Provide the (x, y) coordinate of the cell's center where the given text is located.  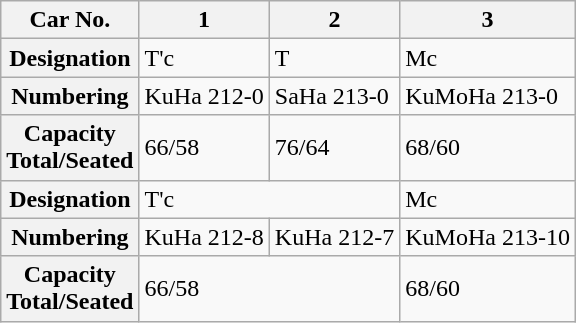
1 (204, 20)
KuHa 212-0 (204, 96)
76/64 (334, 148)
SaHa 213-0 (334, 96)
KuMoHa 213-10 (488, 237)
Car No. (70, 20)
KuMoHa 213-0 (488, 96)
KuHa 212-7 (334, 237)
3 (488, 20)
KuHa 212-8 (204, 237)
T (334, 58)
2 (334, 20)
